From the cell containing the given text, extract its center point as [x, y] coordinate. 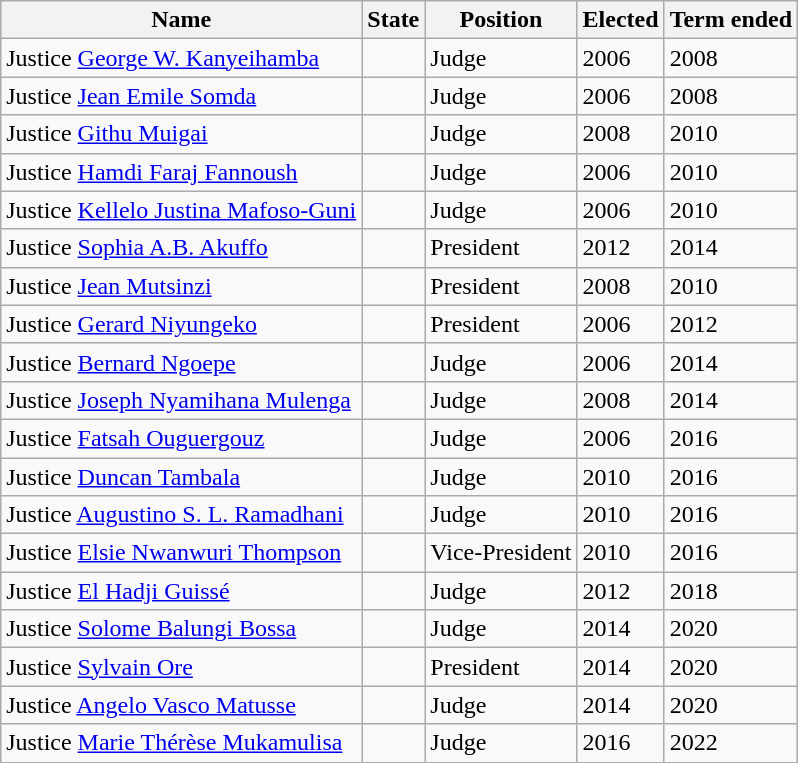
Justice Jean Emile Somda [182, 96]
Justice El Hadji Guissé [182, 591]
Justice Angelo Vasco Matusse [182, 705]
Justice Jean Mutsinzi [182, 286]
2022 [731, 743]
State [394, 20]
Justice Kellelo Justina Mafoso-Guni [182, 210]
Position [501, 20]
Justice Solome Balungi Bossa [182, 629]
Justice Githu Muigai [182, 134]
Elected [620, 20]
Vice-President [501, 553]
Justice Hamdi Faraj Fannoush [182, 172]
Justice Marie Thérèse Mukamulisa [182, 743]
Justice Fatsah Ouguergouz [182, 438]
Justice Sylvain Ore [182, 667]
Justice Bernard Ngoepe [182, 362]
2018 [731, 591]
Term ended [731, 20]
Justice Elsie Nwanwuri Thompson [182, 553]
Name [182, 20]
Justice Augustino S. L. Ramadhani [182, 515]
Justice Joseph Nyamihana Mulenga [182, 400]
Justice Gerard Niyungeko [182, 324]
Justice Duncan Tambala [182, 477]
Justice Sophia A.B. Akuffo [182, 248]
Justice George W. Kanyeihamba [182, 58]
